Locate the cell with the specified text and output its (X, Y) center coordinate. 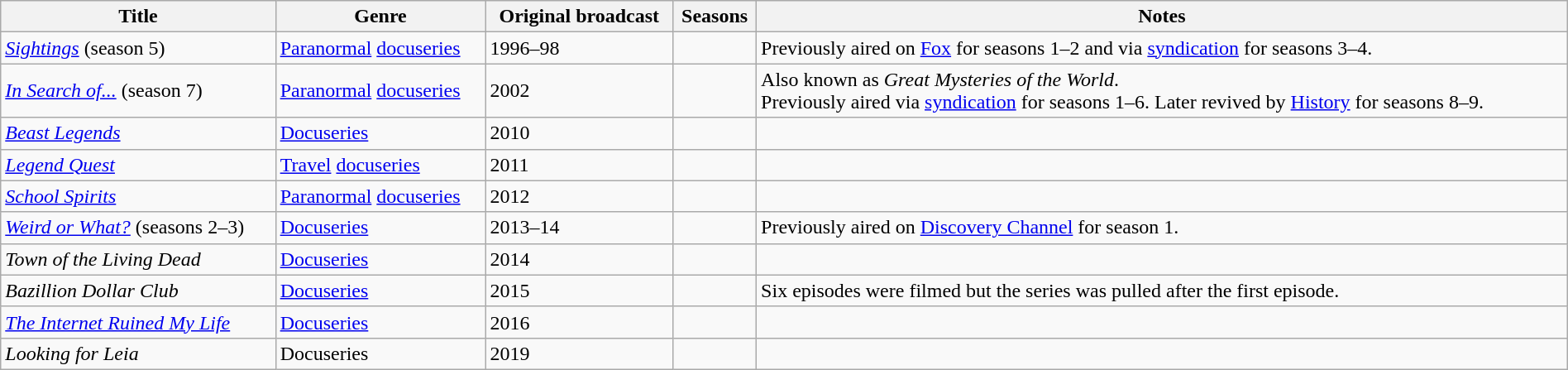
2015 (579, 291)
2002 (579, 91)
Town of the Living Dead (138, 259)
Original broadcast (579, 17)
2014 (579, 259)
Title (138, 17)
2010 (579, 133)
2016 (579, 322)
In Search of... (season 7) (138, 91)
2012 (579, 196)
Six episodes were filmed but the series was pulled after the first episode. (1163, 291)
Looking for Leia (138, 353)
The Internet Ruined My Life (138, 322)
2011 (579, 165)
Previously aired on Discovery Channel for season 1. (1163, 228)
2019 (579, 353)
Bazillion Dollar Club (138, 291)
School Spirits (138, 196)
2013–14 (579, 228)
Weird or What? (seasons 2–3) (138, 228)
1996–98 (579, 48)
Sightings (season 5) (138, 48)
Travel docuseries (380, 165)
Previously aired on Fox for seasons 1–2 and via syndication for seasons 3–4. (1163, 48)
Seasons (715, 17)
Beast Legends (138, 133)
Genre (380, 17)
Notes (1163, 17)
Legend Quest (138, 165)
Also known as Great Mysteries of the World.Previously aired via syndication for seasons 1–6. Later revived by History for seasons 8–9. (1163, 91)
